Scan for the cell matching the given text and deliver its [x, y] coordinate at center. 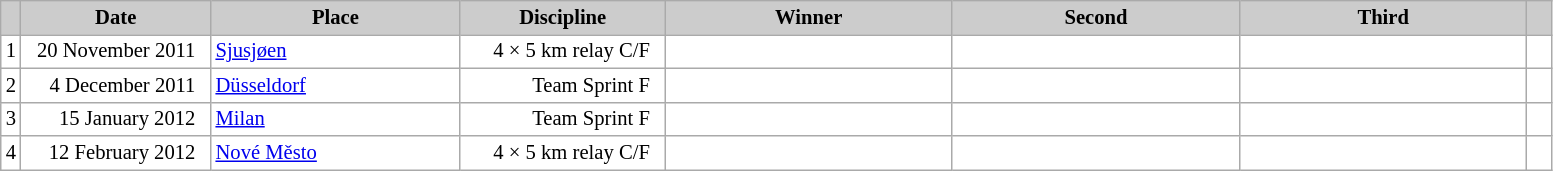
Third [1384, 17]
Nové Město [336, 153]
Discipline [562, 17]
4 December 2011 [116, 85]
1 [11, 51]
2 [11, 85]
Date [116, 17]
Winner [808, 17]
15 January 2012 [116, 119]
12 February 2012 [116, 153]
20 November 2011 [116, 51]
Second [1096, 17]
3 [11, 119]
Sjusjøen [336, 51]
Place [336, 17]
4 [11, 153]
Milan [336, 119]
Düsseldorf [336, 85]
